Capture the cell that displays the provided text and extract its (x, y) central coordinate. 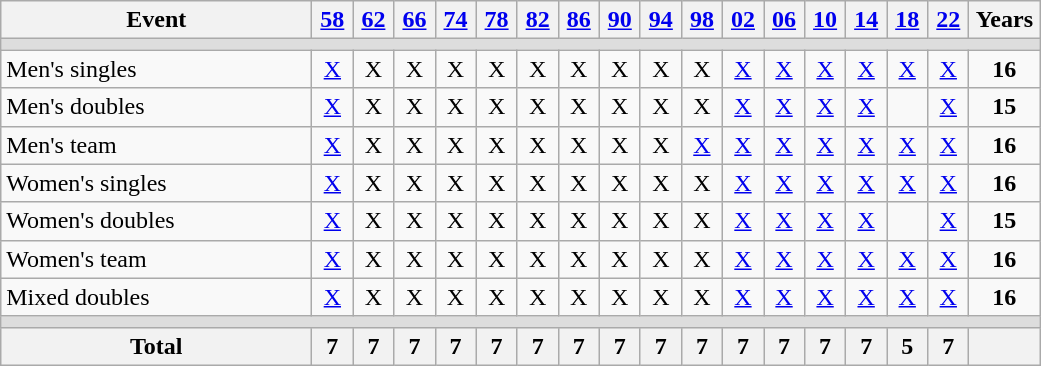
90 (620, 20)
Women's doubles (156, 221)
5 (908, 346)
Women's singles (156, 183)
Total (156, 346)
78 (496, 20)
74 (456, 20)
66 (414, 20)
Women's team (156, 259)
Years (1004, 20)
Men's team (156, 145)
14 (866, 20)
62 (374, 20)
Event (156, 20)
58 (332, 20)
98 (702, 20)
94 (660, 20)
Men's singles (156, 69)
86 (578, 20)
02 (742, 20)
22 (948, 20)
10 (826, 20)
82 (538, 20)
Mixed doubles (156, 297)
18 (908, 20)
Men's doubles (156, 107)
06 (784, 20)
